Extract the [X, Y] coordinate from the center of the cell holding the provided text.  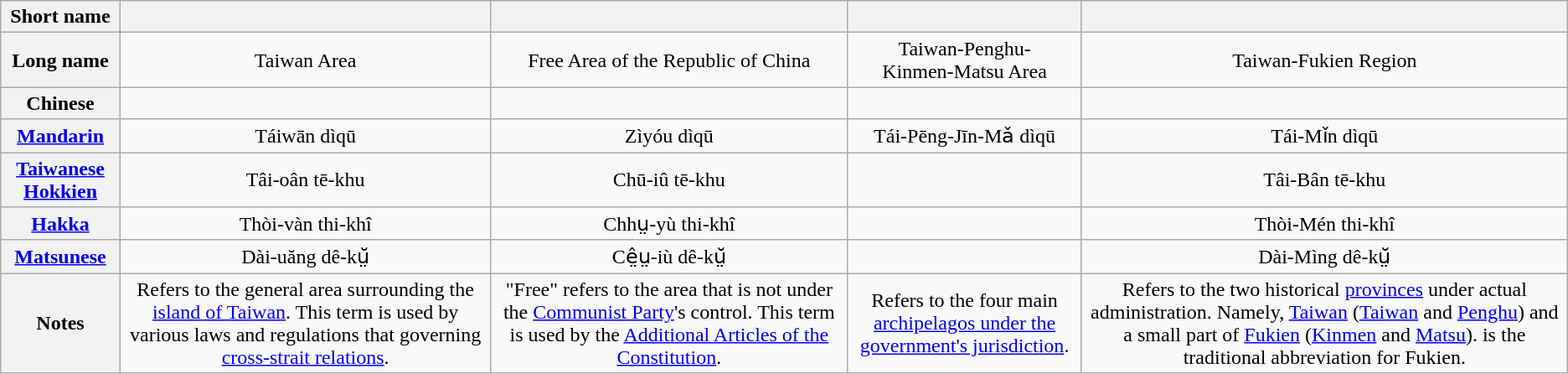
Tái-Mǐn dìqū [1324, 136]
Chū-iû tē-khu [669, 179]
Taiwan Area [305, 60]
Matsunese [60, 257]
Free Area of the Republic of China [669, 60]
Thòi-vàn thi-khî [305, 224]
Taiwanese Hokkien [60, 179]
Taiwan-Penghu-Kinmen-Matsu Area [965, 60]
Tái-Pēng-Jīn-Mǎ dìqū [965, 136]
Táiwān dìqū [305, 136]
Refers to the general area surrounding the island of Taiwan. This term is used by various laws and regulations that governing cross-strait relations. [305, 324]
Taiwan-Fukien Region [1324, 60]
Chinese [60, 103]
Long name [60, 60]
Cê̤ṳ-iù dê-kṳ̆ [669, 257]
Short name [60, 17]
Chhṳ-yù thi-khî [669, 224]
Tâi-oân tē-khu [305, 179]
"Free" refers to the area that is not under the Communist Party's control. This term is used by the Additional Articles of the Constitution. [669, 324]
Dài-uăng dê-kṳ̆ [305, 257]
Tâi-Bân tē-khu [1324, 179]
Refers to the four main archipelagos under the government's jurisdiction. [965, 324]
Thòi-Mén thi-khî [1324, 224]
Dài-Mìng dê-kṳ̆ [1324, 257]
Zìyóu dìqū [669, 136]
Mandarin [60, 136]
Notes [60, 324]
Hakka [60, 224]
